Extract the (x, y) coordinate from the center of the cell holding the provided text.  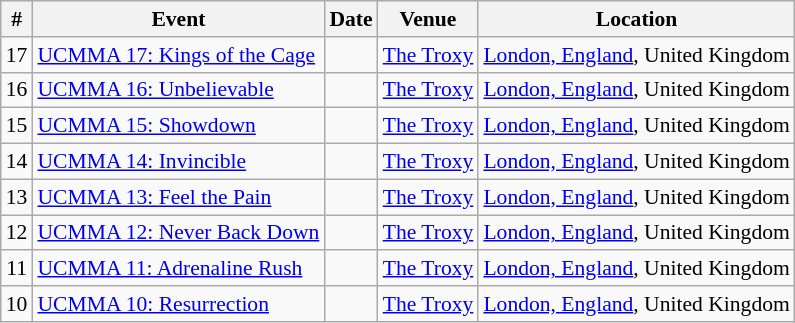
12 (17, 233)
14 (17, 162)
UCMMA 16: Unbelievable (178, 90)
UCMMA 12: Never Back Down (178, 233)
11 (17, 269)
UCMMA 10: Resurrection (178, 304)
Venue (428, 19)
17 (17, 55)
UCMMA 15: Showdown (178, 126)
UCMMA 11: Adrenaline Rush (178, 269)
UCMMA 14: Invincible (178, 162)
Date (350, 19)
16 (17, 90)
13 (17, 197)
Event (178, 19)
Location (636, 19)
# (17, 19)
15 (17, 126)
10 (17, 304)
UCMMA 13: Feel the Pain (178, 197)
UCMMA 17: Kings of the Cage (178, 55)
